Detect which cell encompasses the target text, then output its (X, Y) center coordinate. 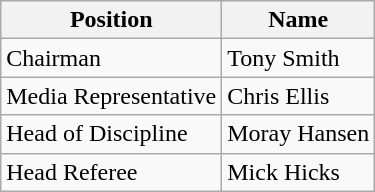
Chairman (112, 58)
Head of Discipline (112, 134)
Mick Hicks (298, 172)
Head Referee (112, 172)
Position (112, 20)
Media Representative (112, 96)
Name (298, 20)
Moray Hansen (298, 134)
Tony Smith (298, 58)
Chris Ellis (298, 96)
